Provide the (x, y) coordinate of the cell's center where the given text is located.  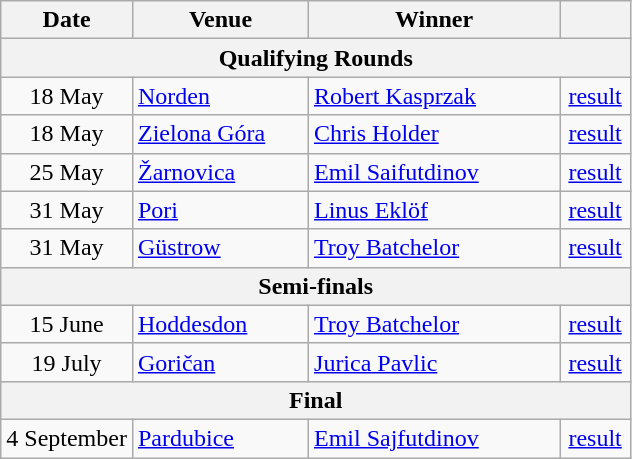
15 June (67, 324)
Qualifying Rounds (316, 58)
Linus Eklöf (434, 210)
Winner (434, 20)
Pori (220, 210)
Goričan (220, 362)
Zielona Góra (220, 134)
Robert Kasprzak (434, 96)
Final (316, 400)
Chris Holder (434, 134)
Jurica Pavlic (434, 362)
Hoddesdon (220, 324)
Pardubice (220, 438)
Žarnovica (220, 172)
Güstrow (220, 248)
Venue (220, 20)
Semi-finals (316, 286)
Emil Saifutdinov (434, 172)
19 July (67, 362)
Emil Sajfutdinov (434, 438)
Norden (220, 96)
25 May (67, 172)
4 September (67, 438)
Date (67, 20)
